Return [X, Y] of the center of cell containing provided text 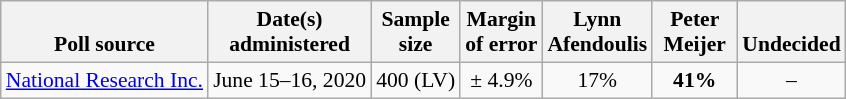
Poll source [104, 32]
LynnAfendoulis [597, 32]
17% [597, 80]
± 4.9% [501, 80]
National Research Inc. [104, 80]
41% [694, 80]
Undecided [791, 32]
PeterMeijer [694, 32]
June 15–16, 2020 [290, 80]
Date(s)administered [290, 32]
Marginof error [501, 32]
Samplesize [416, 32]
– [791, 80]
400 (LV) [416, 80]
